Find where the given text appears and provide that cell's center as [X, Y] coordinate. 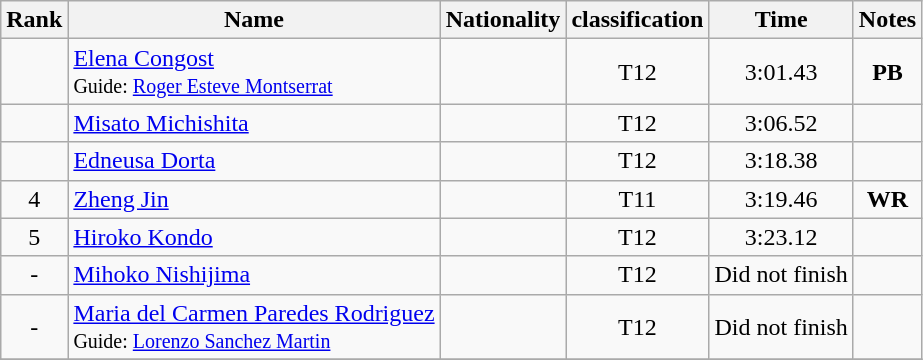
5 [34, 237]
Misato Michishita [254, 123]
3:06.52 [781, 123]
4 [34, 199]
PB [887, 72]
Name [254, 20]
Hiroko Kondo [254, 237]
3:23.12 [781, 237]
Zheng Jin [254, 199]
Mihoko Nishijima [254, 275]
3:18.38 [781, 161]
3:01.43 [781, 72]
Elena CongostGuide: Roger Esteve Montserrat [254, 72]
Maria del Carmen Paredes RodriguezGuide: Lorenzo Sanchez Martin [254, 326]
WR [887, 199]
Rank [34, 20]
Notes [887, 20]
3:19.46 [781, 199]
Edneusa Dorta [254, 161]
classification [638, 20]
Time [781, 20]
Nationality [503, 20]
T11 [638, 199]
